Capture the cell that displays the provided text and extract its (X, Y) central coordinate. 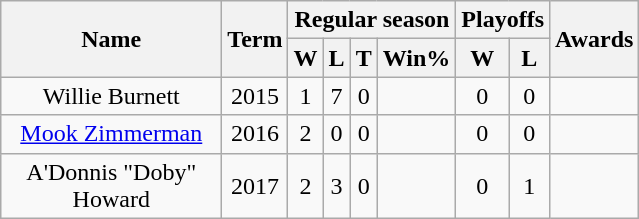
Playoffs (503, 20)
2015 (255, 96)
2017 (255, 186)
Regular season (372, 20)
Name (112, 39)
7 (336, 96)
A'Donnis "Doby" Howard (112, 186)
Awards (594, 39)
2016 (255, 134)
3 (336, 186)
T (364, 58)
Win% (416, 58)
Willie Burnett (112, 96)
Term (255, 39)
Mook Zimmerman (112, 134)
